Search for the cell housing the specified text and yield its (X, Y) center coordinate. 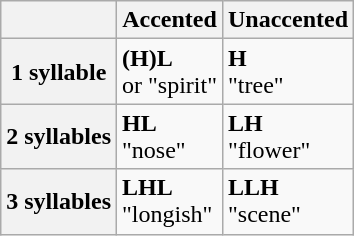
LHL "longish" (170, 202)
LLH "scene" (288, 202)
(H)L or "spirit" (170, 72)
H "tree" (288, 72)
1 syllable (59, 72)
HL "nose" (170, 136)
3 syllables (59, 202)
Accented (170, 20)
LH "flower" (288, 136)
2 syllables (59, 136)
Unaccented (288, 20)
